Output the [X, Y] coordinate of the center of the cell containing the given text.  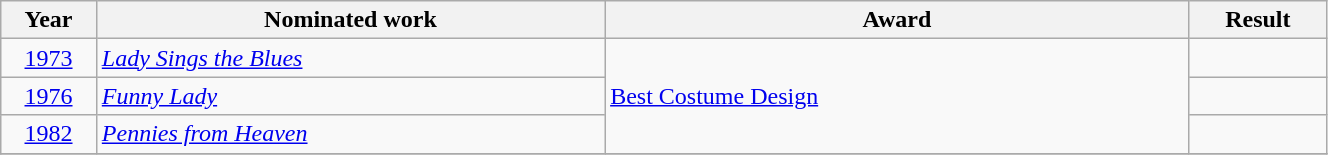
1982 [49, 134]
1976 [49, 96]
Result [1258, 20]
Lady Sings the Blues [350, 58]
Award [898, 20]
Funny Lady [350, 96]
Nominated work [350, 20]
Best Costume Design [898, 96]
Year [49, 20]
1973 [49, 58]
Pennies from Heaven [350, 134]
